Search for the cell housing the specified text and yield its [X, Y] center coordinate. 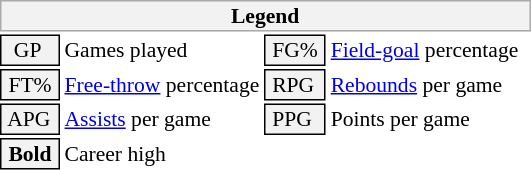
Rebounds per game [430, 85]
FG% [295, 50]
Bold [30, 154]
Games played [162, 50]
Points per game [430, 120]
Legend [265, 16]
Free-throw percentage [162, 85]
APG [30, 120]
Field-goal percentage [430, 50]
PPG [295, 120]
RPG [295, 85]
FT% [30, 85]
Career high [162, 154]
GP [30, 50]
Assists per game [162, 120]
